Find where the given text appears and provide that cell's center as (X, Y) coordinate. 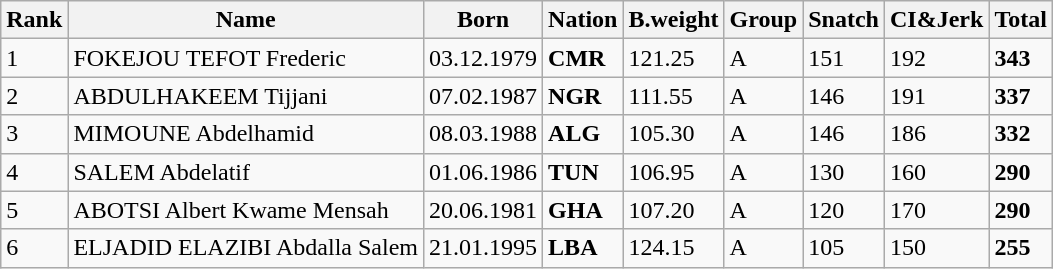
Name (246, 20)
ABDULHAKEEM Tijjani (246, 96)
LBA (583, 248)
130 (844, 172)
MIMOUNE Abdelhamid (246, 134)
08.03.1988 (484, 134)
SALEM Abdelatif (246, 172)
ALG (583, 134)
ABOTSI Albert Kwame Mensah (246, 210)
Nation (583, 20)
337 (1021, 96)
01.06.1986 (484, 172)
NGR (583, 96)
CI&Jerk (936, 20)
21.01.1995 (484, 248)
Group (764, 20)
B.weight (674, 20)
CMR (583, 58)
160 (936, 172)
FOKEJOU TEFOT Frederic (246, 58)
105.30 (674, 134)
106.95 (674, 172)
343 (1021, 58)
Total (1021, 20)
191 (936, 96)
151 (844, 58)
03.12.1979 (484, 58)
20.06.1981 (484, 210)
6 (34, 248)
255 (1021, 248)
111.55 (674, 96)
5 (34, 210)
4 (34, 172)
121.25 (674, 58)
ELJADID ELAZIBI Abdalla Salem (246, 248)
186 (936, 134)
1 (34, 58)
GHA (583, 210)
332 (1021, 134)
170 (936, 210)
07.02.1987 (484, 96)
Born (484, 20)
105 (844, 248)
Snatch (844, 20)
107.20 (674, 210)
192 (936, 58)
3 (34, 134)
Rank (34, 20)
124.15 (674, 248)
150 (936, 248)
2 (34, 96)
120 (844, 210)
TUN (583, 172)
